Output the (x, y) coordinate of the center of the cell containing the given text.  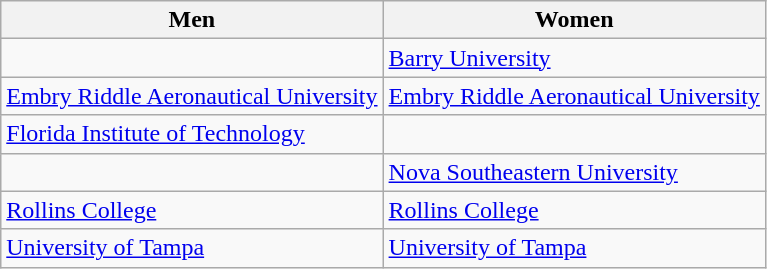
Florida Institute of Technology (192, 134)
Nova Southeastern University (574, 172)
Barry University (574, 58)
Men (192, 20)
Women (574, 20)
